Locate the cell with the specified text and output its (x, y) center coordinate. 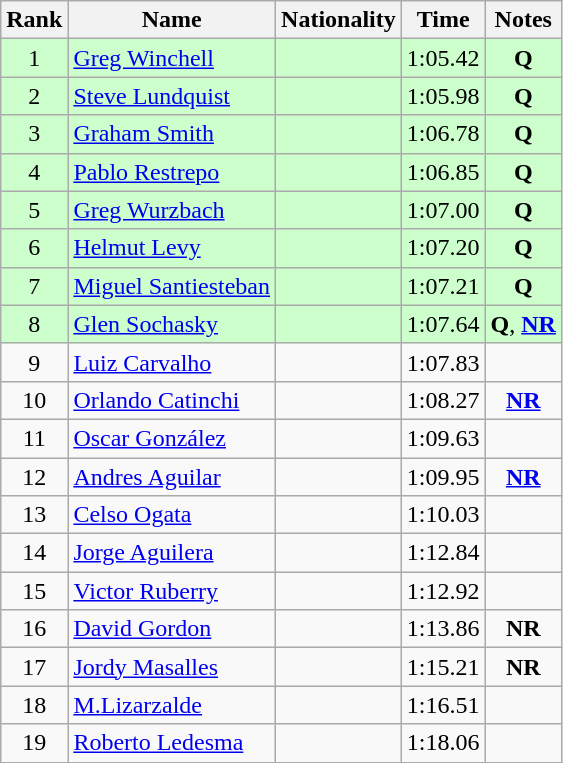
Greg Winchell (172, 58)
12 (34, 477)
Andres Aguilar (172, 477)
3 (34, 134)
1:10.03 (443, 515)
13 (34, 515)
1:07.20 (443, 248)
1:05.42 (443, 58)
1:09.63 (443, 438)
1:06.78 (443, 134)
Graham Smith (172, 134)
Roberto Ledesma (172, 743)
16 (34, 629)
10 (34, 400)
1 (34, 58)
1:16.51 (443, 705)
Victor Ruberry (172, 591)
9 (34, 362)
1:07.64 (443, 324)
Nationality (339, 20)
1:12.84 (443, 553)
4 (34, 172)
Steve Lundquist (172, 96)
Miguel Santiesteban (172, 286)
Helmut Levy (172, 248)
Rank (34, 20)
David Gordon (172, 629)
Luiz Carvalho (172, 362)
1:08.27 (443, 400)
Orlando Catinchi (172, 400)
Pablo Restrepo (172, 172)
M.Lizarzalde (172, 705)
1:07.00 (443, 210)
1:12.92 (443, 591)
5 (34, 210)
1:15.21 (443, 667)
Notes (523, 20)
14 (34, 553)
Time (443, 20)
1:05.98 (443, 96)
19 (34, 743)
17 (34, 667)
6 (34, 248)
Celso Ogata (172, 515)
Greg Wurzbach (172, 210)
Jorge Aguilera (172, 553)
Oscar González (172, 438)
1:07.83 (443, 362)
1:09.95 (443, 477)
7 (34, 286)
Glen Sochasky (172, 324)
18 (34, 705)
8 (34, 324)
1:07.21 (443, 286)
15 (34, 591)
Jordy Masalles (172, 667)
2 (34, 96)
1:18.06 (443, 743)
1:13.86 (443, 629)
Name (172, 20)
1:06.85 (443, 172)
11 (34, 438)
Q, NR (523, 324)
